From the cell containing the given text, extract its center point as [X, Y] coordinate. 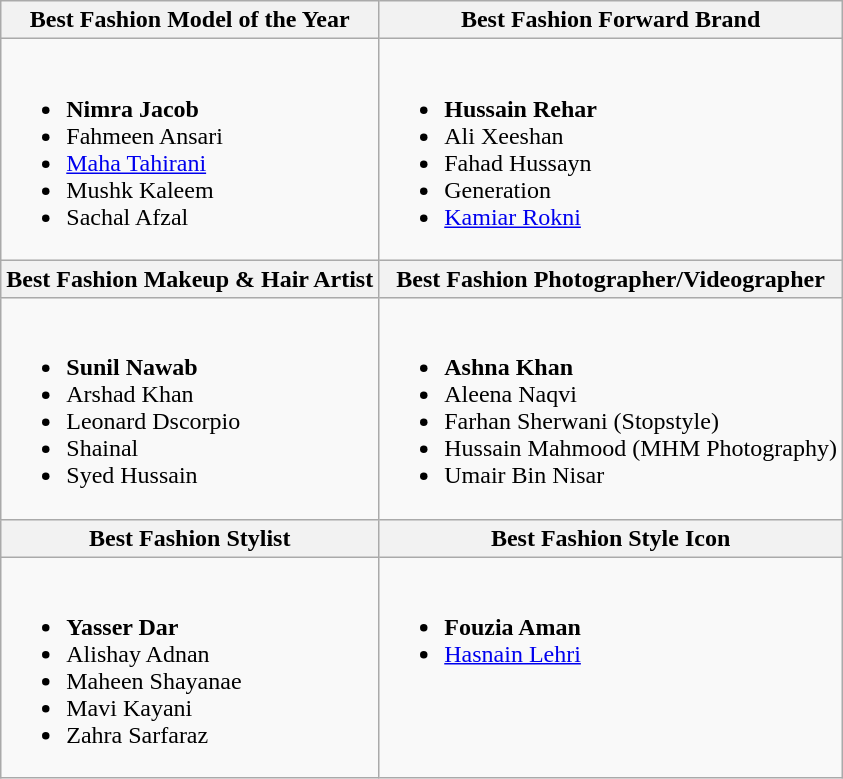
Hussain ReharAli XeeshanFahad HussaynGenerationKamiar Rokni [611, 150]
Best Fashion Stylist [190, 538]
Sunil NawabArshad KhanLeonard DscorpioShainalSyed Hussain [190, 408]
Best Fashion Makeup & Hair Artist [190, 279]
Best Fashion Model of the Year [190, 20]
Best Fashion Photographer/Videographer [611, 279]
Best Fashion Forward Brand [611, 20]
Best Fashion Style Icon [611, 538]
Nimra JacobFahmeen AnsariMaha TahiraniMushk KaleemSachal Afzal [190, 150]
Fouzia AmanHasnain Lehri [611, 668]
Ashna KhanAleena NaqviFarhan Sherwani (Stopstyle)Hussain Mahmood (MHM Photography)Umair Bin Nisar [611, 408]
Yasser DarAlishay AdnanMaheen ShayanaeMavi KayaniZahra Sarfaraz [190, 668]
